Return (x, y) of the center of cell containing provided text 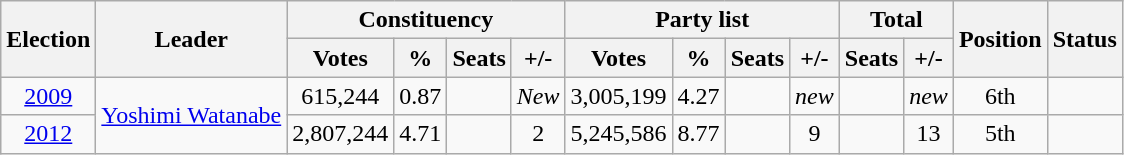
4.71 (420, 134)
New (538, 96)
5,245,586 (618, 134)
3,005,199 (618, 96)
13 (929, 134)
Status (1084, 39)
2012 (48, 134)
Total (896, 20)
9 (815, 134)
Constituency (426, 20)
Party list (702, 20)
Position (1000, 39)
0.87 (420, 96)
2,807,244 (340, 134)
Yoshimi Watanabe (192, 115)
Election (48, 39)
6th (1000, 96)
2009 (48, 96)
4.27 (698, 96)
2 (538, 134)
8.77 (698, 134)
615,244 (340, 96)
Leader (192, 39)
5th (1000, 134)
